Extract the (x, y) coordinate from the center of the cell holding the provided text.  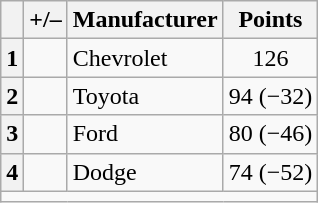
126 (270, 58)
80 (−46) (270, 134)
74 (−52) (270, 172)
3 (12, 134)
Dodge (145, 172)
Ford (145, 134)
Points (270, 20)
2 (12, 96)
+/– (46, 20)
1 (12, 58)
4 (12, 172)
94 (−32) (270, 96)
Manufacturer (145, 20)
Chevrolet (145, 58)
Toyota (145, 96)
